Scan for the cell matching the given text and deliver its [X, Y] coordinate at center. 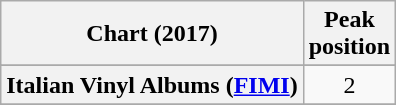
2 [349, 85]
Chart (2017) [152, 34]
Italian Vinyl Albums (FIMI) [152, 85]
Peakposition [349, 34]
